Determine the [X, Y] coordinate at the center of the cell enclosing the given text.  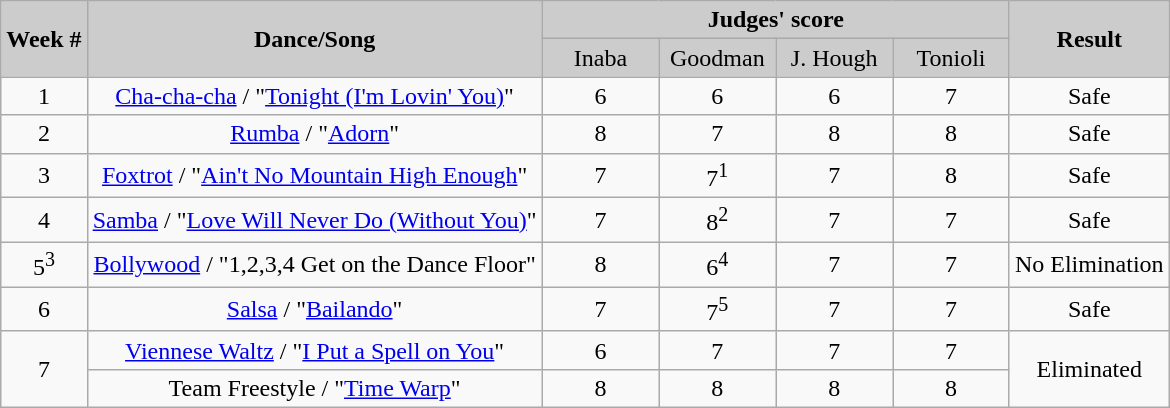
Judges' score [776, 20]
2 [44, 134]
Team Freestyle / "Time Warp" [314, 388]
Goodman [718, 58]
4 [44, 220]
3 [44, 176]
82 [718, 220]
Rumba / "Adorn" [314, 134]
Salsa / "Bailando" [314, 310]
Bollywood / "1,2,3,4 Get on the Dance Floor" [314, 264]
Tonioli [952, 58]
Viennese Waltz / "I Put a Spell on You" [314, 350]
Result [1089, 39]
No Elimination [1089, 264]
Dance/Song [314, 39]
J. Hough [834, 58]
1 [44, 96]
Week # [44, 39]
Eliminated [1089, 369]
Samba / "Love Will Never Do (Without You)" [314, 220]
75 [718, 310]
71 [718, 176]
64 [718, 264]
Inaba [600, 58]
Foxtrot / "Ain't No Mountain High Enough" [314, 176]
Cha-cha-cha / "Tonight (I'm Lovin' You)" [314, 96]
53 [44, 264]
